From the cell containing the given text, extract its center point as [x, y] coordinate. 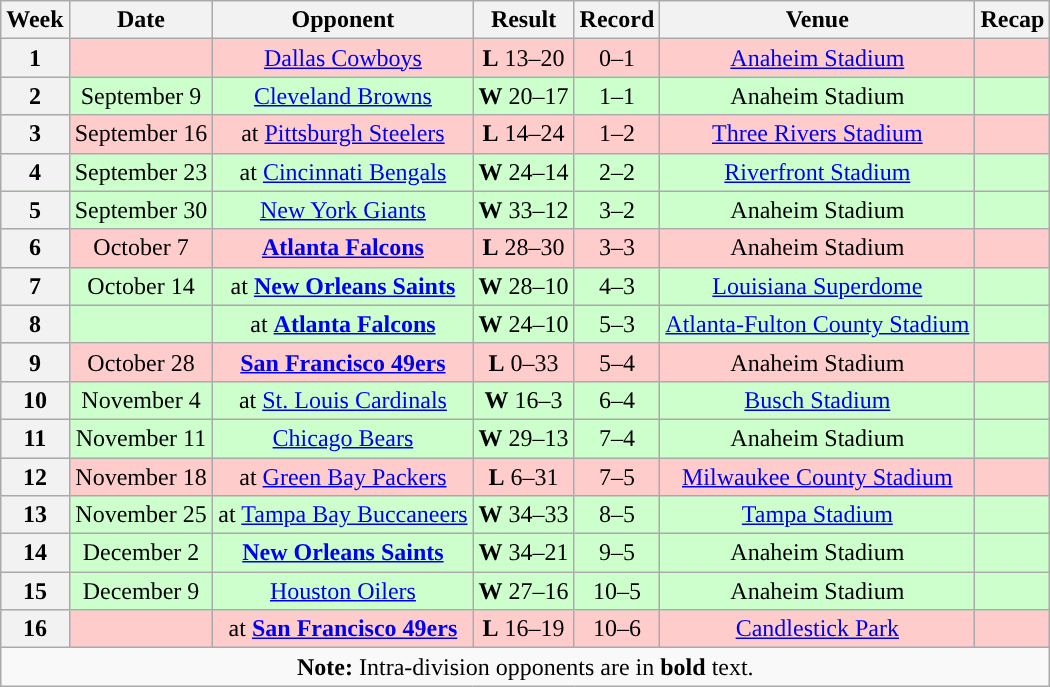
November 11 [141, 438]
L 6–31 [524, 477]
Busch Stadium [818, 400]
Tampa Stadium [818, 515]
1 [35, 58]
L 0–33 [524, 362]
Chicago Bears [343, 438]
October 7 [141, 248]
Houston Oilers [343, 591]
November 4 [141, 400]
Louisiana Superdome [818, 286]
Week [35, 20]
9 [35, 362]
November 25 [141, 515]
1–1 [617, 96]
Venue [818, 20]
San Francisco 49ers [343, 362]
W 28–10 [524, 286]
Result [524, 20]
W 29–13 [524, 438]
W 34–33 [524, 515]
at San Francisco 49ers [343, 629]
October 14 [141, 286]
Riverfront Stadium [818, 172]
Cleveland Browns [343, 96]
Atlanta-Fulton County Stadium [818, 324]
Opponent [343, 20]
10–5 [617, 591]
6–4 [617, 400]
W 16–3 [524, 400]
16 [35, 629]
10 [35, 400]
7–4 [617, 438]
at New Orleans Saints [343, 286]
Note: Intra-division opponents are in bold text. [526, 667]
15 [35, 591]
W 33–12 [524, 210]
Recap [1012, 20]
8–5 [617, 515]
6 [35, 248]
10–6 [617, 629]
4 [35, 172]
Record [617, 20]
Milwaukee County Stadium [818, 477]
November 18 [141, 477]
New York Giants [343, 210]
7 [35, 286]
3–3 [617, 248]
Candlestick Park [818, 629]
3–2 [617, 210]
5–4 [617, 362]
W 24–10 [524, 324]
5 [35, 210]
L 13–20 [524, 58]
7–5 [617, 477]
October 28 [141, 362]
at Atlanta Falcons [343, 324]
8 [35, 324]
at Green Bay Packers [343, 477]
September 30 [141, 210]
September 16 [141, 134]
12 [35, 477]
W 24–14 [524, 172]
December 2 [141, 553]
W 34–21 [524, 553]
13 [35, 515]
W 20–17 [524, 96]
Date [141, 20]
at Cincinnati Bengals [343, 172]
0–1 [617, 58]
14 [35, 553]
3 [35, 134]
11 [35, 438]
at St. Louis Cardinals [343, 400]
September 9 [141, 96]
5–3 [617, 324]
2–2 [617, 172]
Atlanta Falcons [343, 248]
at Tampa Bay Buccaneers [343, 515]
L 28–30 [524, 248]
9–5 [617, 553]
W 27–16 [524, 591]
New Orleans Saints [343, 553]
at Pittsburgh Steelers [343, 134]
2 [35, 96]
4–3 [617, 286]
1–2 [617, 134]
September 23 [141, 172]
Three Rivers Stadium [818, 134]
December 9 [141, 591]
L 14–24 [524, 134]
L 16–19 [524, 629]
Dallas Cowboys [343, 58]
